Extract the [x, y] coordinate from the center of the cell holding the provided text.  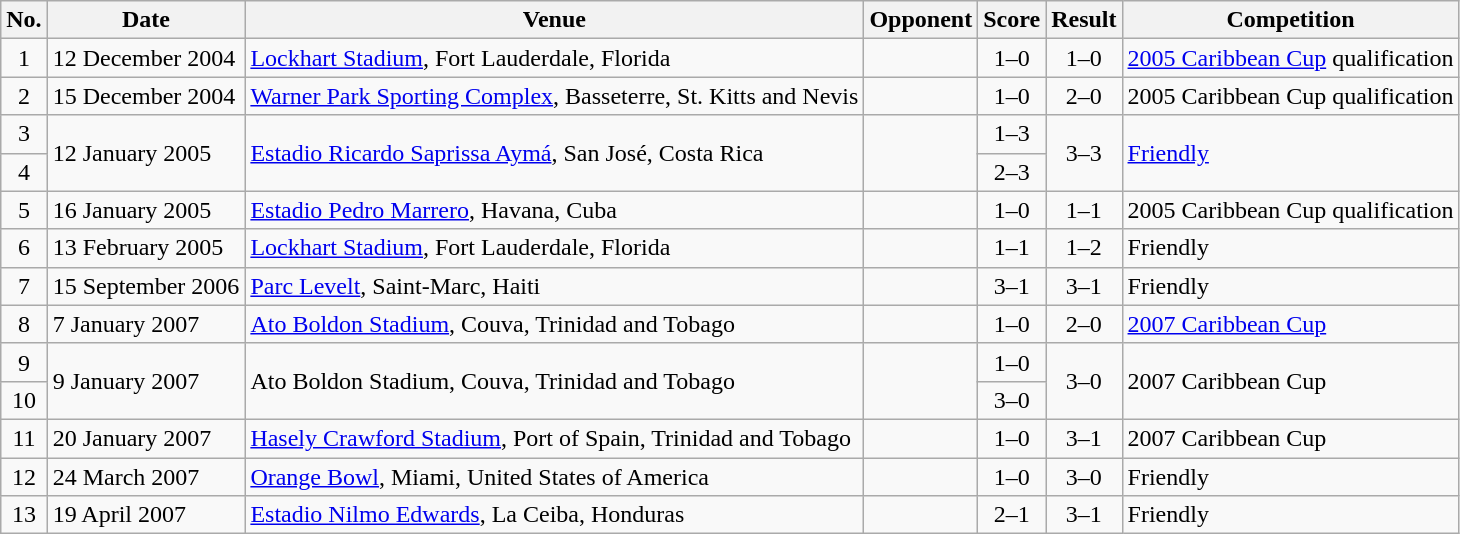
2–1 [1012, 515]
Opponent [921, 20]
1–3 [1012, 134]
19 April 2007 [146, 515]
Hasely Crawford Stadium, Port of Spain, Trinidad and Tobago [554, 438]
Estadio Ricardo Saprissa Aymá, San José, Costa Rica [554, 153]
6 [24, 248]
Result [1084, 20]
13 [24, 515]
3–3 [1084, 153]
5 [24, 210]
10 [24, 400]
1 [24, 58]
13 February 2005 [146, 248]
12 January 2005 [146, 153]
1–2 [1084, 248]
Score [1012, 20]
2 [24, 96]
Estadio Nilmo Edwards, La Ceiba, Honduras [554, 515]
Competition [1290, 20]
7 January 2007 [146, 324]
15 December 2004 [146, 96]
12 [24, 477]
Warner Park Sporting Complex, Basseterre, St. Kitts and Nevis [554, 96]
15 September 2006 [146, 286]
2–3 [1012, 172]
20 January 2007 [146, 438]
9 [24, 362]
16 January 2005 [146, 210]
24 March 2007 [146, 477]
11 [24, 438]
No. [24, 20]
3 [24, 134]
12 December 2004 [146, 58]
Venue [554, 20]
8 [24, 324]
9 January 2007 [146, 381]
Estadio Pedro Marrero, Havana, Cuba [554, 210]
Parc Levelt, Saint-Marc, Haiti [554, 286]
7 [24, 286]
Orange Bowl, Miami, United States of America [554, 477]
Date [146, 20]
4 [24, 172]
